Extract the (x, y) coordinate from the center of the cell holding the provided text.  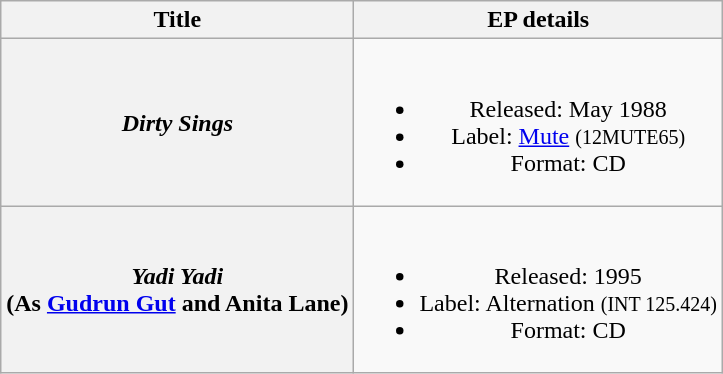
Released: May 1988Label: Mute (12MUTE65)Format: CD (538, 122)
Title (178, 20)
Dirty Sings (178, 122)
EP details (538, 20)
Yadi Yadi (As Gudrun Gut and Anita Lane) (178, 290)
Released: 1995Label: Alternation (INT 125.424)Format: CD (538, 290)
